Detect which cell encompasses the target text, then output its (x, y) center coordinate. 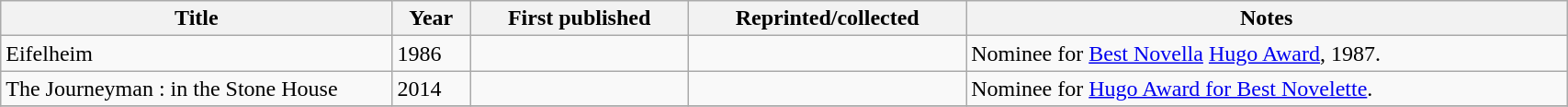
1986 (432, 53)
Eifelheim (197, 53)
Nominee for Hugo Award for Best Novelette. (1267, 89)
The Journeyman : in the Stone House (197, 89)
Notes (1267, 18)
Nominee for Best Novella Hugo Award, 1987. (1267, 53)
2014 (432, 89)
First published (580, 18)
Year (432, 18)
Reprinted/collected (828, 18)
Title (197, 18)
